Search for the cell housing the specified text and yield its [x, y] center coordinate. 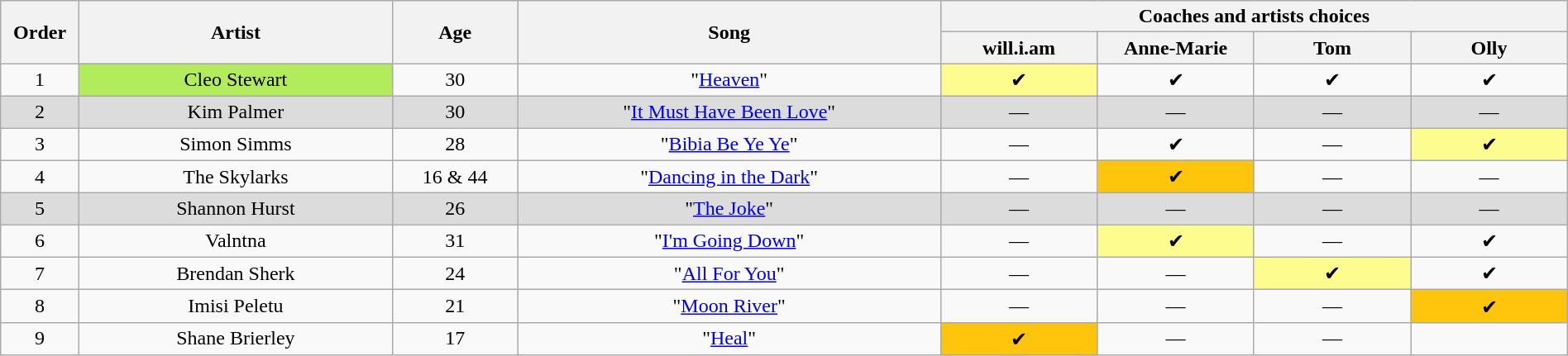
6 [40, 241]
"The Joke" [729, 209]
"Bibia Be Ye Ye" [729, 144]
"It Must Have Been Love" [729, 112]
Tom [1331, 48]
Kim Palmer [235, 112]
Olly [1489, 48]
26 [455, 209]
24 [455, 273]
Age [455, 32]
Order [40, 32]
Valntna [235, 241]
Anne-Marie [1176, 48]
31 [455, 241]
Imisi Peletu [235, 306]
7 [40, 273]
2 [40, 112]
Simon Simms [235, 144]
1 [40, 80]
16 & 44 [455, 177]
"Moon River" [729, 306]
Shannon Hurst [235, 209]
Brendan Sherk [235, 273]
"All For You" [729, 273]
will.i.am [1019, 48]
Cleo Stewart [235, 80]
17 [455, 339]
"Heal" [729, 339]
3 [40, 144]
Artist [235, 32]
9 [40, 339]
The Skylarks [235, 177]
8 [40, 306]
28 [455, 144]
"I'm Going Down" [729, 241]
5 [40, 209]
21 [455, 306]
Song [729, 32]
Coaches and artists choices [1254, 17]
Shane Brierley [235, 339]
"Dancing in the Dark" [729, 177]
4 [40, 177]
"Heaven" [729, 80]
